Search for the cell housing the specified text and yield its (x, y) center coordinate. 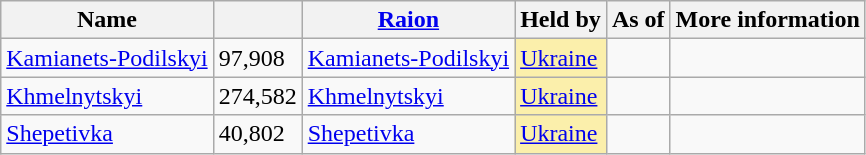
As of (638, 20)
Held by (561, 20)
Name (107, 20)
More information (768, 20)
Raion (408, 20)
97,908 (258, 58)
274,582 (258, 96)
40,802 (258, 134)
